Locate the cell with the specified text and output its [X, Y] center coordinate. 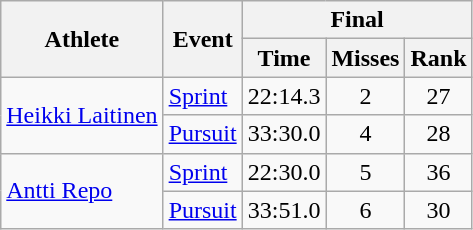
Final [357, 20]
5 [366, 172]
Misses [366, 58]
30 [438, 210]
Rank [438, 58]
33:30.0 [284, 134]
28 [438, 134]
6 [366, 210]
36 [438, 172]
4 [366, 134]
Antti Repo [82, 191]
Event [202, 39]
22:14.3 [284, 96]
27 [438, 96]
33:51.0 [284, 210]
Time [284, 58]
Athlete [82, 39]
22:30.0 [284, 172]
Heikki Laitinen [82, 115]
2 [366, 96]
